From the cell containing the given text, extract its center point as [X, Y] coordinate. 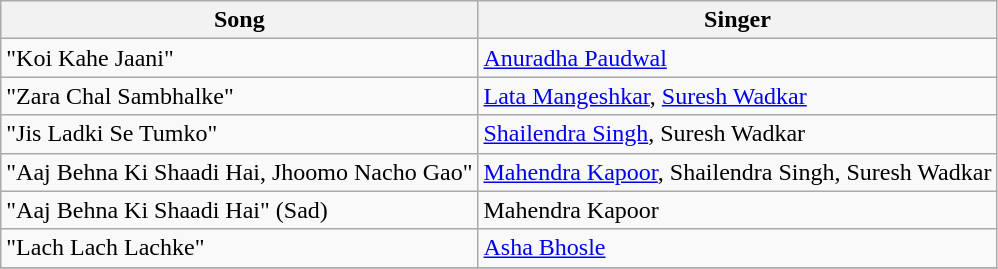
Anuradha Paudwal [738, 58]
"Lach Lach Lachke" [240, 248]
"Jis Ladki Se Tumko" [240, 134]
Asha Bhosle [738, 248]
Lata Mangeshkar, Suresh Wadkar [738, 96]
Singer [738, 20]
"Koi Kahe Jaani" [240, 58]
Shailendra Singh, Suresh Wadkar [738, 134]
"Zara Chal Sambhalke" [240, 96]
Mahendra Kapoor, Shailendra Singh, Suresh Wadkar [738, 172]
"Aaj Behna Ki Shaadi Hai" (Sad) [240, 210]
Mahendra Kapoor [738, 210]
"Aaj Behna Ki Shaadi Hai, Jhoomo Nacho Gao" [240, 172]
Song [240, 20]
